Find where the given text appears and provide that cell's center as (x, y) coordinate. 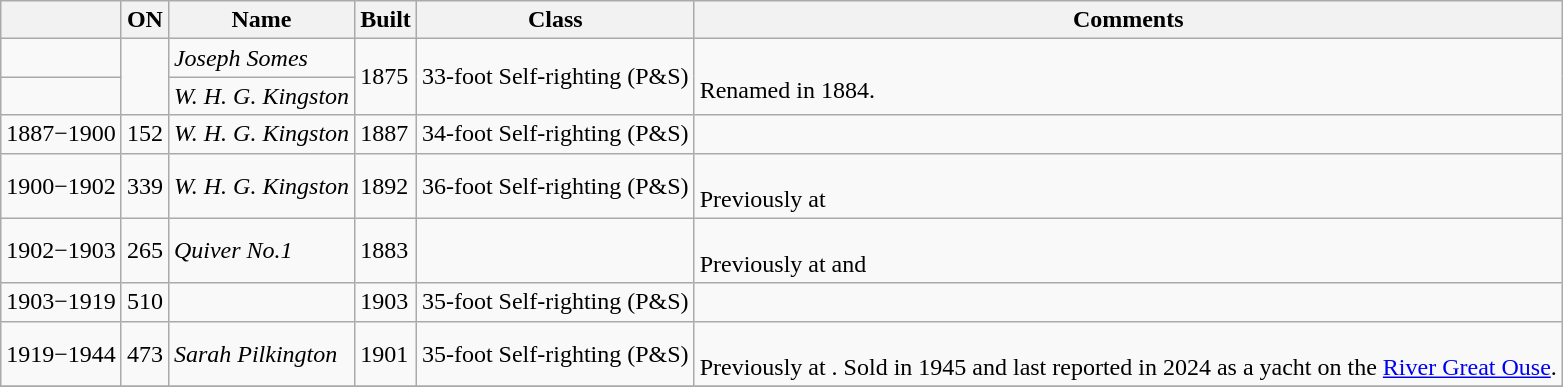
Previously at (1128, 186)
152 (144, 134)
33-foot Self-righting (P&S) (555, 77)
339 (144, 186)
1887−1900 (62, 134)
Comments (1128, 20)
1903 (386, 302)
Joseph Somes (261, 58)
Renamed in 1884. (1128, 77)
1919−1944 (62, 354)
1883 (386, 250)
Built (386, 20)
1900−1902 (62, 186)
Class (555, 20)
265 (144, 250)
510 (144, 302)
1903−1919 (62, 302)
1892 (386, 186)
ON (144, 20)
473 (144, 354)
Previously at . Sold in 1945 and last reported in 2024 as a yacht on the River Great Ouse. (1128, 354)
1887 (386, 134)
1902−1903 (62, 250)
36-foot Self-righting (P&S) (555, 186)
Previously at and (1128, 250)
1875 (386, 77)
1901 (386, 354)
34-foot Self-righting (P&S) (555, 134)
Name (261, 20)
Sarah Pilkington (261, 354)
Quiver No.1 (261, 250)
